Locate the cell with the specified text and output its (X, Y) center coordinate. 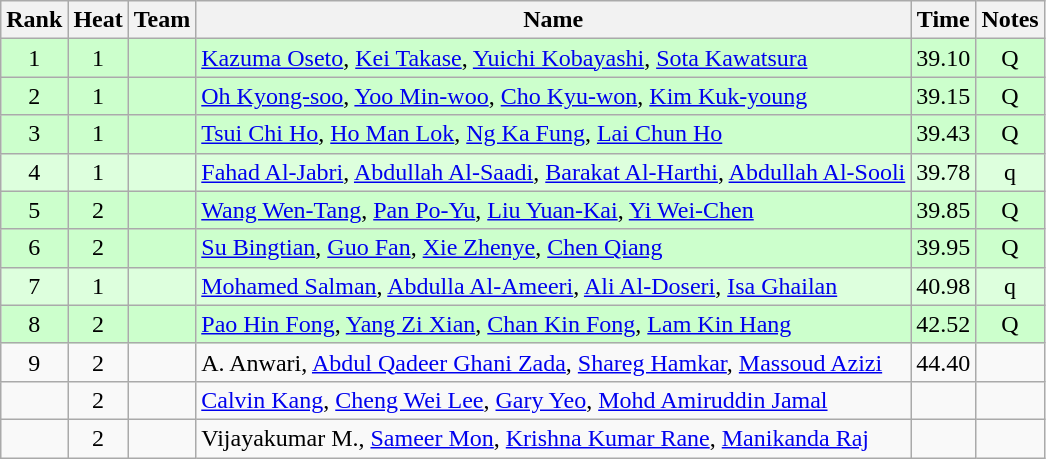
40.98 (944, 286)
Pao Hin Fong, Yang Zi Xian, Chan Kin Fong, Lam Kin Hang (554, 324)
Time (944, 20)
Mohamed Salman, Abdulla Al-Ameeri, Ali Al-Doseri, Isa Ghailan (554, 286)
Tsui Chi Ho, Ho Man Lok, Ng Ka Fung, Lai Chun Ho (554, 134)
A. Anwari, Abdul Qadeer Ghani Zada, Shareg Hamkar, Massoud Azizi (554, 362)
39.43 (944, 134)
3 (34, 134)
7 (34, 286)
Oh Kyong-soo, Yoo Min-woo, Cho Kyu-won, Kim Kuk-young (554, 96)
Vijayakumar M., Sameer Mon, Krishna Kumar Rane, Manikanda Raj (554, 438)
Heat (98, 20)
39.95 (944, 248)
4 (34, 172)
Kazuma Oseto, Kei Takase, Yuichi Kobayashi, Sota Kawatsura (554, 58)
5 (34, 210)
Calvin Kang, Cheng Wei Lee, Gary Yeo, Mohd Amiruddin Jamal (554, 400)
39.85 (944, 210)
39.10 (944, 58)
Rank (34, 20)
8 (34, 324)
Su Bingtian, Guo Fan, Xie Zhenye, Chen Qiang (554, 248)
39.78 (944, 172)
Fahad Al-Jabri, Abdullah Al-Saadi, Barakat Al-Harthi, Abdullah Al-Sooli (554, 172)
42.52 (944, 324)
Team (162, 20)
9 (34, 362)
Name (554, 20)
39.15 (944, 96)
44.40 (944, 362)
Notes (1010, 20)
Wang Wen-Tang, Pan Po-Yu, Liu Yuan-Kai, Yi Wei-Chen (554, 210)
6 (34, 248)
